Identify which cell holds the provided text, then report its [x, y] central coordinate. 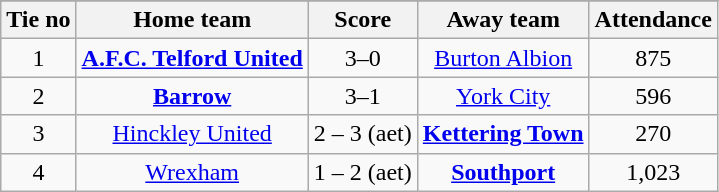
3 [38, 134]
Score [362, 20]
York City [503, 96]
Burton Albion [503, 58]
Kettering Town [503, 134]
2 – 3 (aet) [362, 134]
596 [653, 96]
A.F.C. Telford United [192, 58]
270 [653, 134]
875 [653, 58]
1 – 2 (aet) [362, 172]
Home team [192, 20]
3–0 [362, 58]
Southport [503, 172]
Hinckley United [192, 134]
Away team [503, 20]
1,023 [653, 172]
4 [38, 172]
Barrow [192, 96]
2 [38, 96]
3–1 [362, 96]
1 [38, 58]
Attendance [653, 20]
Tie no [38, 20]
Wrexham [192, 172]
